Pinpoint the cell where the given text exists, returning its (X, Y) midpoint coordinate. 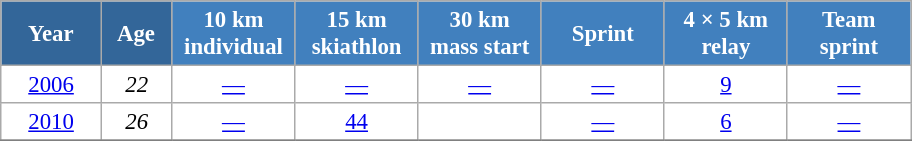
4 × 5 km relay (726, 34)
15 km skiathlon (356, 34)
22 (136, 85)
Sprint (602, 34)
Year (52, 34)
44 (356, 122)
10 km individual (234, 34)
30 km mass start (480, 34)
26 (136, 122)
2006 (52, 85)
Age (136, 34)
6 (726, 122)
2010 (52, 122)
Team sprint (848, 34)
9 (726, 85)
